Capture the cell that displays the provided text and extract its [X, Y] central coordinate. 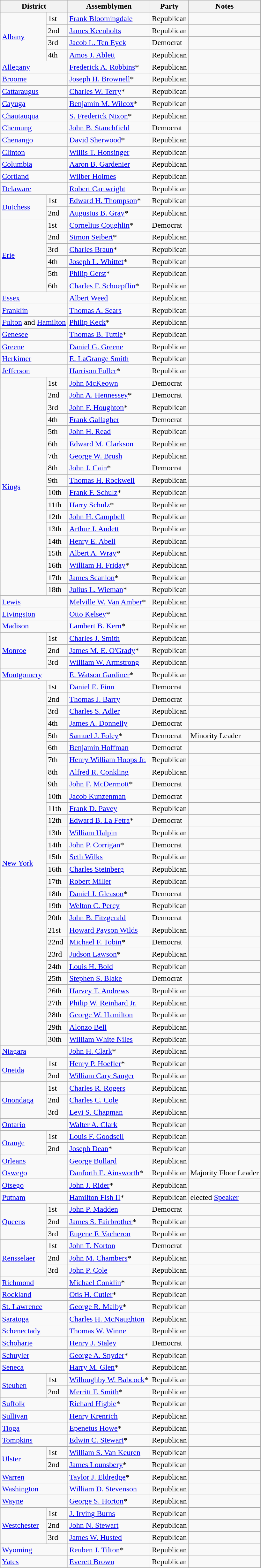
23rd [57, 954]
Michael F. Tobin* [109, 942]
Oswego [34, 1173]
27th [57, 1003]
Yates [34, 1562]
James Lounsbery* [109, 1465]
New York [23, 863]
Charles Braun* [109, 249]
Alfred R. Conkling [109, 772]
James M. E. O'Grady* [109, 650]
Joseph H. Brownell* [109, 79]
Simon Seibert* [109, 237]
Robert Cartwright [109, 189]
Tioga [34, 1428]
E. LaGrange Smith [109, 359]
24th [57, 966]
Otto Kelsey* [109, 614]
William D. Stevenson [109, 1489]
Chautauqua [34, 116]
Queens [23, 1222]
John J. Cain* [109, 468]
Livingston [34, 614]
Orange [23, 1143]
Putnam [34, 1197]
Henry Krenrich [109, 1416]
S. Frederick Nixon* [109, 116]
Robert Miller [109, 881]
John P. Corrigan* [109, 845]
Epenetus Howe* [109, 1428]
Herkimer [34, 359]
William Halpin [109, 833]
Genesee [34, 334]
Majority Floor Leader [225, 1173]
John H. Read [109, 432]
John H. Clark* [109, 1051]
Benjamin Hoffman [109, 748]
Broome [34, 79]
Delaware [34, 189]
Frank Gallagher [109, 420]
Harry M. Glen* [109, 1367]
Edwin C. Stewart* [109, 1440]
Lewis [34, 602]
elected Speaker [225, 1197]
28th [57, 1015]
Schenectady [34, 1331]
Franklin [34, 310]
Daniel J. Gleason* [109, 893]
Danforth E. Ainsworth* [109, 1173]
Joseph Dean* [109, 1149]
Hamilton Fish II* [109, 1197]
Harry Schulz* [109, 504]
Party [169, 6]
James Keenholts [109, 31]
Howard Payson Wilds [109, 930]
Edward M. Clarkson [109, 444]
Charles S. Adler [109, 711]
25th [57, 979]
22nd [57, 942]
John B. Fitzgerald [109, 918]
Merritt F. Smith* [109, 1392]
Ulster [23, 1458]
Edward B. La Fetra* [109, 821]
George S. Horton* [109, 1501]
Niagara [34, 1051]
Levi S. Chapman [109, 1112]
William S. Van Keuren [109, 1452]
Taylor J. Eldredge* [109, 1477]
Thomas A. Sears [109, 310]
Columbia [34, 164]
Erie [23, 255]
John B. Stanchfield [109, 128]
Sullivan [34, 1416]
District [34, 6]
Charles R. Rogers [109, 1088]
James A. Donnelly [109, 723]
Daniel E. Finn [109, 687]
George W. Brush [109, 456]
Thomas W. Winne [109, 1331]
William White Niles [109, 1039]
Otis H. Cutler* [109, 1294]
George W. Hamilton [109, 1015]
Henry William Hoops Jr. [109, 760]
Wyoming [34, 1550]
Welton C. Percy [109, 905]
30th [57, 1039]
John F. McDermott* [109, 784]
Cattaraugus [34, 91]
E. Watson Gardiner* [109, 675]
Henry E. Abell [109, 541]
Philip Keck* [109, 322]
John F. Houghton* [109, 407]
Suffolk [34, 1404]
Melville W. Van Amber* [109, 602]
James S. Fairbrother* [109, 1222]
Allegany [34, 67]
Seneca [34, 1367]
Wilber Holmes [109, 177]
Harvey T. Andrews [109, 991]
Jefferson [34, 371]
Arthur J. Audett [109, 529]
George Bullard [109, 1161]
Jacob Kunzenman [109, 796]
Albert Weed [109, 298]
Charles H. McNaughton [109, 1319]
21st [57, 930]
19th [57, 905]
Washington [34, 1489]
George A. Snyder* [109, 1355]
Cortland [34, 177]
St. Lawrence [34, 1307]
Steuben [23, 1386]
Joseph L. Whittet* [109, 261]
John N. Stewart [109, 1526]
Edward H. Thompson* [109, 201]
Judson Lawson* [109, 954]
Chemung [34, 128]
Louis F. Goodsell [109, 1137]
Charles Steinberg [109, 869]
Frank D. Pavey [109, 808]
Westchester [23, 1525]
James W. Husted [109, 1538]
Louis H. Bold [109, 966]
Montgomery [34, 675]
Thomas B. Tuttle* [109, 334]
Charles C. Cole [109, 1100]
Rockland [34, 1294]
Onondaga [23, 1100]
Michael Conklin* [109, 1282]
George R. Malby* [109, 1307]
Clinton [34, 152]
Harrison Fuller* [109, 371]
Oneida [23, 1070]
Ontario [34, 1124]
J. Irving Burns [109, 1513]
Samuel J. Foley* [109, 735]
Tompkins [34, 1440]
Albany [23, 37]
Amos J. Ablett [109, 55]
John P. Madden [109, 1209]
29th [57, 1027]
Thomas H. Rockwell [109, 480]
Thomas J. Barry [109, 699]
Warren [34, 1477]
Essex [34, 298]
Otsego [34, 1185]
Albert A. Wray* [109, 553]
Monroe [23, 650]
William W. Armstrong [109, 663]
Henry P. Hoefler* [109, 1064]
Philip W. Reinhard Jr. [109, 1003]
William Cary Sanger [109, 1076]
Rensselaer [23, 1258]
Wayne [34, 1501]
Augustus B. Gray* [109, 213]
Julius L. Wieman* [109, 590]
John T. Norton [109, 1246]
Lambert B. Kern* [109, 626]
Chenango [34, 140]
Benjamin M. Wilcox* [109, 103]
Orleans [34, 1161]
Frederick A. Robbins* [109, 67]
Saratoga [34, 1319]
Willis T. Honsinger [109, 152]
John M. Chambers* [109, 1258]
John J. Rider* [109, 1185]
John McKeown [109, 383]
Cayuga [34, 103]
Frank F. Schulz* [109, 492]
20th [57, 918]
Willoughby W. Babcock* [109, 1380]
John A. Hennessey* [109, 395]
Fulton and Hamilton [34, 322]
Philip Gerst* [109, 274]
Daniel G. Greene [109, 346]
John H. Campbell [109, 517]
Jacob L. Ten Eyck [109, 43]
Charles F. Schoepflin* [109, 286]
Richmond [34, 1282]
Reuben J. Tilton* [109, 1550]
Greene [34, 346]
David Sherwood* [109, 140]
Stephen S. Blake [109, 979]
Charles J. Smith [109, 638]
Schoharie [34, 1343]
Cornelius Coughlin* [109, 225]
Kings [23, 487]
Henry J. Staley [109, 1343]
Alonzo Bell [109, 1027]
Walter A. Clark [109, 1124]
Everett Brown [109, 1562]
Notes [225, 6]
Minority Leader [225, 735]
Eugene F. Vacheron [109, 1234]
Frank Bloomingdale [109, 19]
Assemblymen [109, 6]
John P. Cole [109, 1270]
Seth Wilks [109, 857]
Richard Higbie* [109, 1404]
Dutchess [23, 207]
26th [57, 991]
Charles W. Terry* [109, 91]
Madison [34, 626]
Aaron B. Gardenier [109, 164]
Schuyler [34, 1355]
James Scanlon* [109, 578]
William H. Friday* [109, 565]
